From the cell containing the given text, extract its center point as (x, y) coordinate. 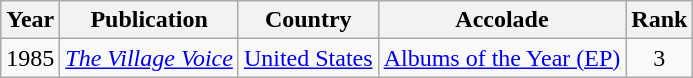
Albums of the Year (EP) (502, 58)
Accolade (502, 20)
United States (308, 58)
Publication (150, 20)
1985 (30, 58)
Rank (660, 20)
Year (30, 20)
The Village Voice (150, 58)
Country (308, 20)
3 (660, 58)
